Determine the [X, Y] coordinate at the center of the cell enclosing the given text.  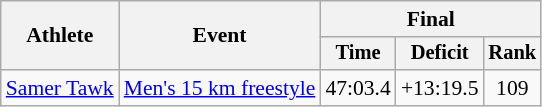
Men's 15 km freestyle [220, 88]
Rank [513, 54]
+13:19.5 [440, 88]
Samer Tawk [60, 88]
Athlete [60, 36]
Event [220, 36]
109 [513, 88]
47:03.4 [358, 88]
Deficit [440, 54]
Final [430, 19]
Time [358, 54]
